Capture the cell that displays the provided text and extract its (X, Y) central coordinate. 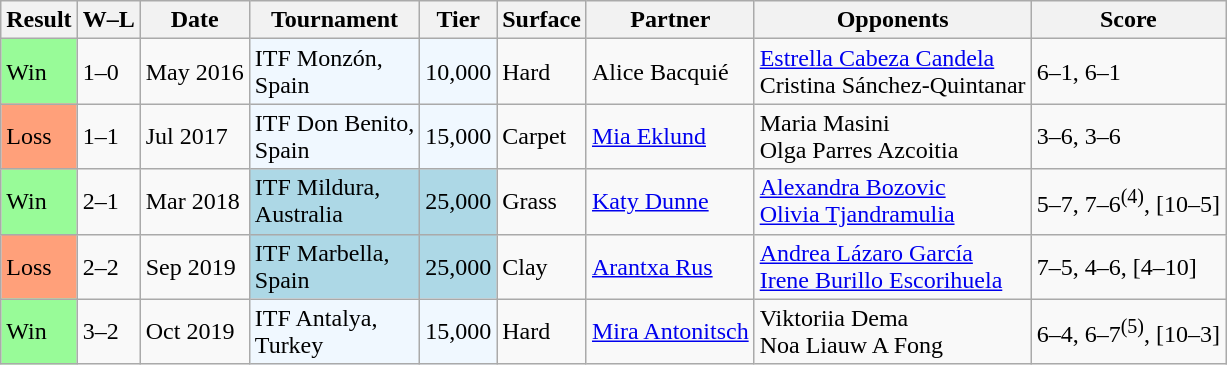
3–2 (108, 332)
Oct 2019 (194, 332)
Clay (542, 266)
Mar 2018 (194, 202)
Andrea Lázaro García Irene Burillo Escorihuela (892, 266)
Katy Dunne (670, 202)
2–2 (108, 266)
Maria Masini Olga Parres Azcoitia (892, 136)
Tournament (334, 20)
Grass (542, 202)
Surface (542, 20)
ITF Don Benito,Spain (334, 136)
Partner (670, 20)
Score (1128, 20)
Date (194, 20)
6–1, 6–1 (1128, 72)
Mia Eklund (670, 136)
Sep 2019 (194, 266)
Tier (458, 20)
3–6, 3–6 (1128, 136)
Mira Antonitsch (670, 332)
Carpet (542, 136)
7–5, 4–6, [4–10] (1128, 266)
Alexandra Bozovic Olivia Tjandramulia (892, 202)
ITF Marbella,Spain (334, 266)
May 2016 (194, 72)
2–1 (108, 202)
6–4, 6–7(5), [10–3] (1128, 332)
Viktoriia Dema Noa Liauw A Fong (892, 332)
Opponents (892, 20)
1–0 (108, 72)
ITF Mildura,Australia (334, 202)
W–L (108, 20)
Result (39, 20)
10,000 (458, 72)
Arantxa Rus (670, 266)
1–1 (108, 136)
Jul 2017 (194, 136)
ITF Antalya,Turkey (334, 332)
Estrella Cabeza Candela Cristina Sánchez-Quintanar (892, 72)
ITF Monzón,Spain (334, 72)
5–7, 7–6(4), [10–5] (1128, 202)
Alice Bacquié (670, 72)
